Locate the cell with the specified text and output its [x, y] center coordinate. 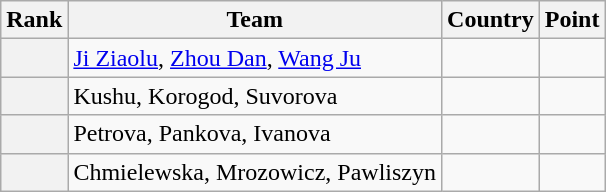
Team [255, 20]
Country [491, 20]
Rank [34, 20]
Chmielewska, Mrozowicz, Pawliszyn [255, 172]
Kushu, Korogod, Suvorova [255, 96]
Ji Ziaolu, Zhou Dan, Wang Ju [255, 58]
Point [572, 20]
Petrova, Pankova, Ivanova [255, 134]
